Provide the (X, Y) coordinate of the cell's center where the given text is located.  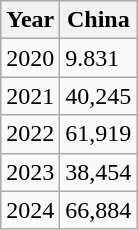
38,454 (98, 172)
Year (30, 20)
61,919 (98, 134)
2024 (30, 210)
2023 (30, 172)
2021 (30, 96)
2022 (30, 134)
40,245 (98, 96)
China (98, 20)
66,884 (98, 210)
9.831 (98, 58)
2020 (30, 58)
